Capture the cell that displays the provided text and extract its (X, Y) central coordinate. 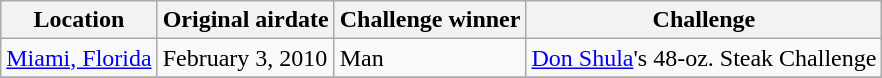
Original airdate (246, 20)
Challenge (704, 20)
Challenge winner (430, 20)
February 3, 2010 (246, 58)
Location (79, 20)
Don Shula's 48-oz. Steak Challenge (704, 58)
Man (430, 58)
Miami, Florida (79, 58)
